Scan for the cell matching the given text and deliver its [X, Y] coordinate at center. 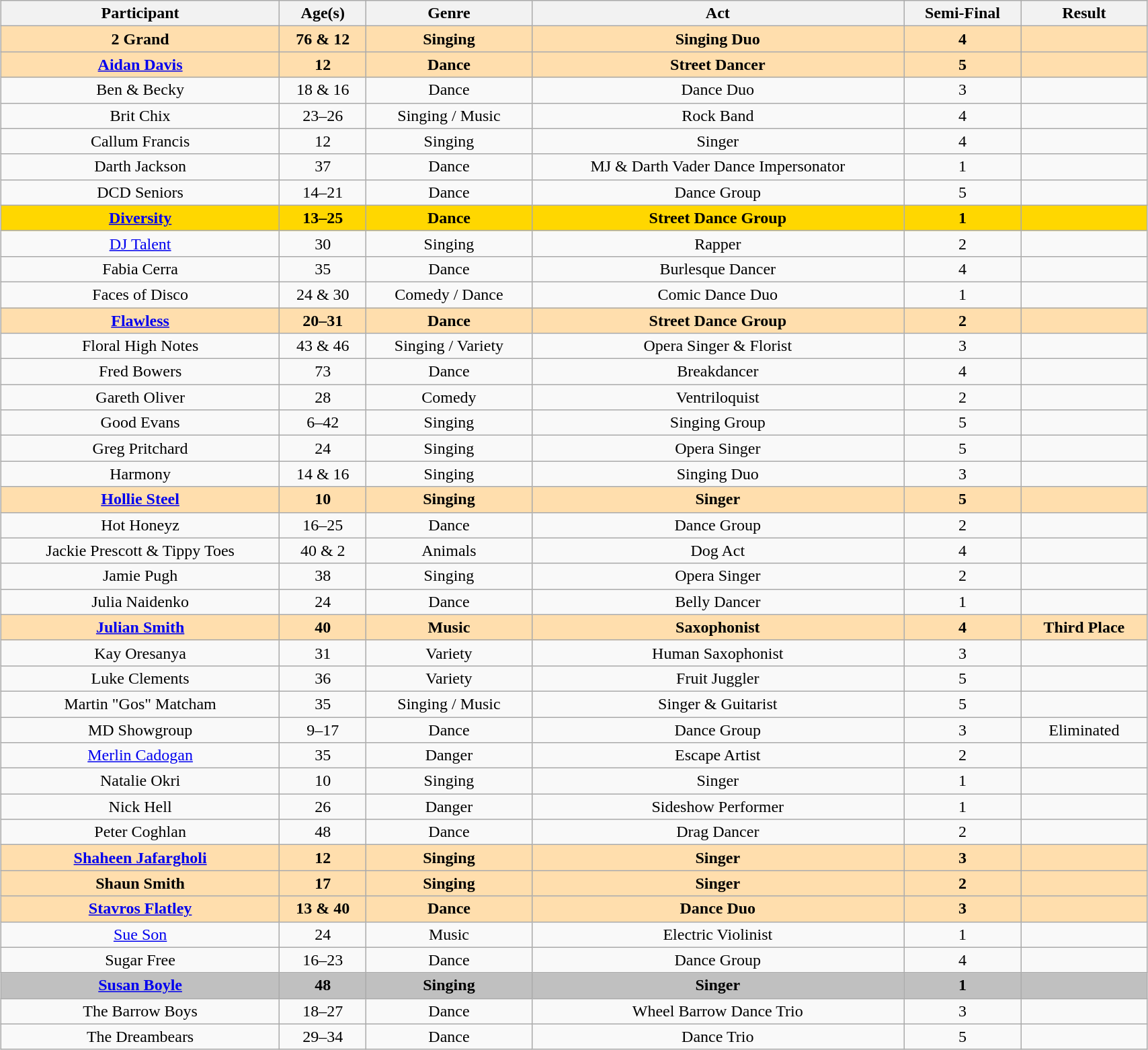
Faces of Disco [140, 294]
Julian Smith [140, 627]
Dog Act [718, 551]
9–17 [323, 729]
23–26 [323, 116]
Breakdancer [718, 372]
Saxophonist [718, 627]
Escape Artist [718, 756]
Opera Singer & Florist [718, 346]
Susan Boyle [140, 985]
14 & 16 [323, 474]
Flawless [140, 321]
Fruit Juggler [718, 678]
Semi-Final [962, 13]
18–27 [323, 1011]
Comic Dance Duo [718, 294]
36 [323, 678]
Wheel Barrow Dance Trio [718, 1011]
Singer & Guitarist [718, 704]
43 & 46 [323, 346]
Darth Jackson [140, 167]
Natalie Okri [140, 781]
Third Place [1083, 627]
2 Grand [140, 39]
Singing / Variety [449, 346]
31 [323, 653]
73 [323, 372]
Good Evans [140, 423]
17 [323, 883]
Peter Coghlan [140, 832]
6–42 [323, 423]
Shaun Smith [140, 883]
37 [323, 167]
Animals [449, 551]
Sugar Free [140, 960]
Burlesque Dancer [718, 269]
Age(s) [323, 13]
Stavros Flatley [140, 909]
Drag Dancer [718, 832]
Street Dancer [718, 65]
13 & 40 [323, 909]
18 & 16 [323, 90]
MD Showgroup [140, 729]
Sideshow Performer [718, 807]
40 & 2 [323, 551]
Rapper [718, 243]
Julia Naidenko [140, 602]
Singing Group [718, 423]
20–31 [323, 321]
76 & 12 [323, 39]
The Barrow Boys [140, 1011]
Hot Honeyz [140, 525]
Jamie Pugh [140, 576]
26 [323, 807]
Harmony [140, 474]
16–25 [323, 525]
Ben & Becky [140, 90]
Diversity [140, 218]
40 [323, 627]
Hollie Steel [140, 499]
14–21 [323, 192]
29–34 [323, 1037]
Human Saxophonist [718, 653]
Greg Pritchard [140, 448]
Shaheen Jafargholi [140, 858]
Martin "Gos" Matcham [140, 704]
30 [323, 243]
Electric Violinist [718, 934]
Aidan Davis [140, 65]
Ventriloquist [718, 397]
Belly Dancer [718, 602]
28 [323, 397]
Sue Son [140, 934]
DCD Seniors [140, 192]
Comedy [449, 397]
38 [323, 576]
Genre [449, 13]
Callum Francis [140, 141]
Fabia Cerra [140, 269]
Participant [140, 13]
Nick Hell [140, 807]
Act [718, 13]
Jackie Prescott & Tippy Toes [140, 551]
Comedy / Dance [449, 294]
Eliminated [1083, 729]
16–23 [323, 960]
Gareth Oliver [140, 397]
Dance Trio [718, 1037]
Fred Bowers [140, 372]
13–25 [323, 218]
Floral High Notes [140, 346]
Rock Band [718, 116]
The Dreambears [140, 1037]
24 & 30 [323, 294]
MJ & Darth Vader Dance Impersonator [718, 167]
Merlin Cadogan [140, 756]
Brit Chix [140, 116]
Kay Oresanya [140, 653]
Result [1083, 13]
Luke Clements [140, 678]
DJ Talent [140, 243]
